Scan for the cell matching the given text and deliver its [x, y] coordinate at center. 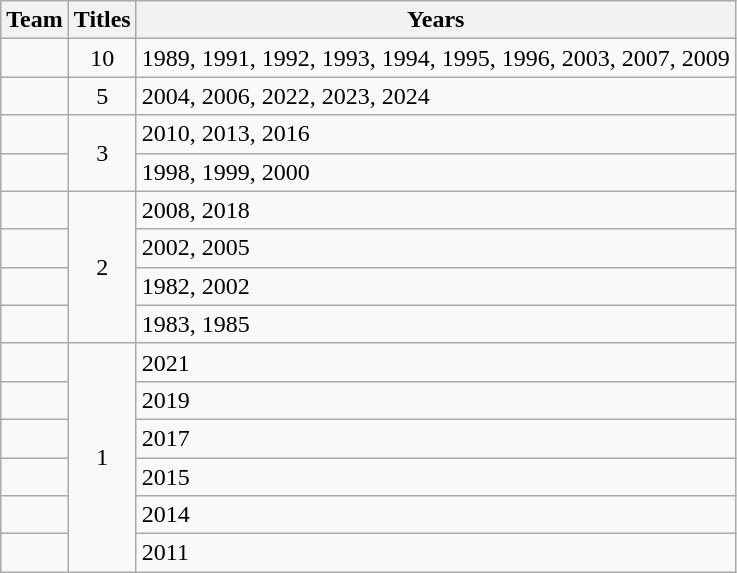
1 [102, 457]
2014 [436, 515]
2021 [436, 362]
10 [102, 58]
2017 [436, 438]
Titles [102, 20]
2004, 2006, 2022, 2023, 2024 [436, 96]
Team [35, 20]
2002, 2005 [436, 248]
2011 [436, 553]
2010, 2013, 2016 [436, 134]
5 [102, 96]
1998, 1999, 2000 [436, 172]
1989, 1991, 1992, 1993, 1994, 1995, 1996, 2003, 2007, 2009 [436, 58]
2015 [436, 477]
1983, 1985 [436, 324]
3 [102, 153]
Years [436, 20]
1982, 2002 [436, 286]
2019 [436, 400]
2 [102, 267]
2008, 2018 [436, 210]
